Detect which cell encompasses the target text, then output its [x, y] center coordinate. 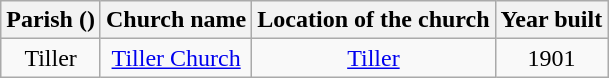
Church name [176, 20]
1901 [552, 58]
Location of the church [374, 20]
Tiller Church [176, 58]
Year built [552, 20]
Parish () [51, 20]
